Scan for the cell matching the given text and deliver its [x, y] coordinate at center. 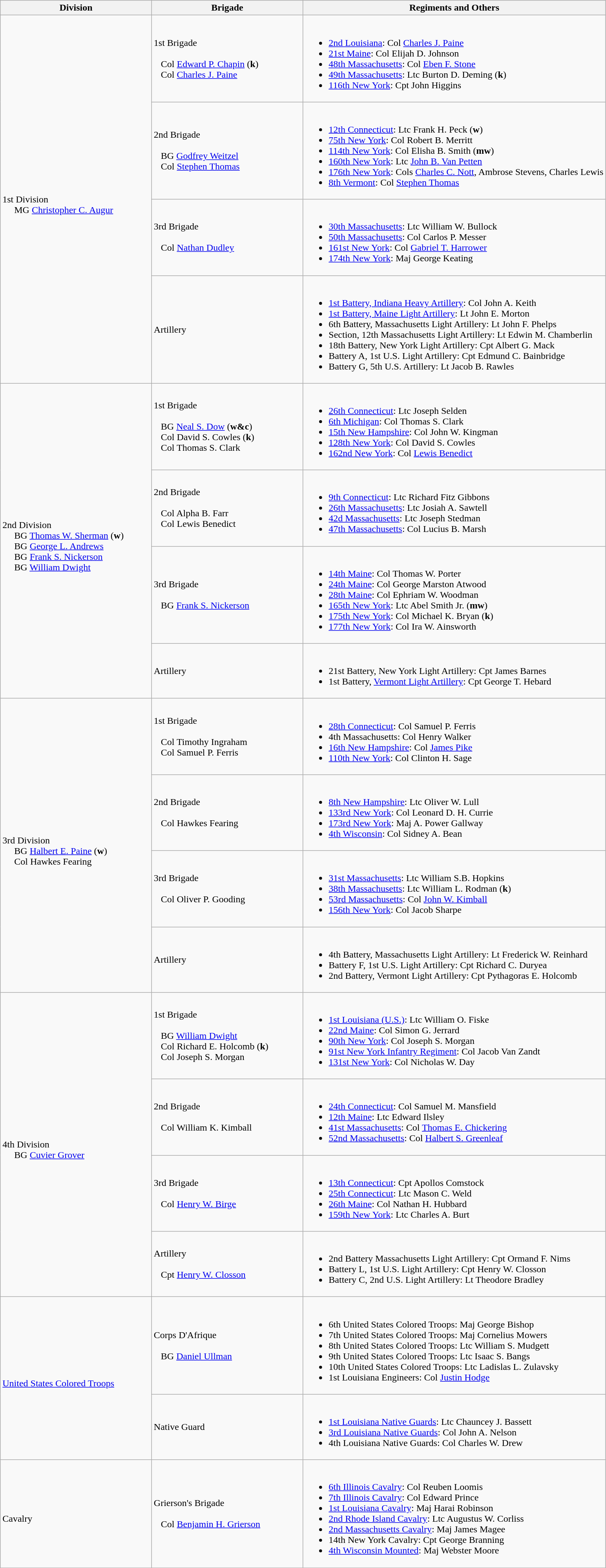
3rd Brigade Col Oliver P. Gooding [227, 889]
8th New Hampshire: Ltc Oliver W. Lull133rd New York: Col Leonard D. H. Currie173rd New York: Maj A. Power Gallway4th Wisconsin: Col Sidney A. Bean [454, 812]
2nd Brigade BG Godfrey Weitzel Col Stephen Thomas [227, 151]
2nd Division BG Thomas W. Sherman (w) BG George L. Andrews BG Frank S. Nickerson BG William Dwight [76, 541]
2nd Brigade Col Hawkes Fearing [227, 812]
3rd Brigade BG Frank S. Nickerson [227, 595]
Division [76, 8]
3rd Brigade Col Nathan Dudley [227, 237]
3rd Division BG Halbert E. Paine (w) Col Hawkes Fearing [76, 845]
1st Louisiana Native Guards: Ltc Chauncey J. Bassett3rd Louisiana Native Guards: Col John A. Nelson4th Louisiana Native Guards: Col Charles W. Drew [454, 1427]
Artillery Cpt Henry W. Closson [227, 1264]
3rd Brigade Col Henry W. Birge [227, 1193]
Regiments and Others [454, 8]
2nd Brigade Col William K. Kimball [227, 1117]
Brigade [227, 8]
Cavalry [76, 1513]
4th Division BG Cuvier Grover [76, 1145]
13th Connecticut: Cpt Apollos Comstock25th Connecticut: Ltc Mason C. Weld26th Maine: Col Nathan H. Hubbard159th New York: Ltc Charles A. Burt [454, 1193]
Native Guard [227, 1427]
1st Brigade BG Neal S. Dow (w&c) Col David S. Cowles (k) Col Thomas S. Clark [227, 427]
1st Brigade Col Edward P. Chapin (k) Col Charles J. Paine [227, 59]
21st Battery, New York Light Artillery: Cpt James Barnes1st Battery, Vermont Light Artillery: Cpt George T. Hebard [454, 671]
United States Colored Troops [76, 1379]
Corps D'Afrique BG Daniel Ullman [227, 1346]
1st Brigade Col Timothy Ingraham Col Samuel P. Ferris [227, 736]
1st Division MG Christopher C. Augur [76, 199]
Grierson's Brigade Col Benjamin H. Grierson [227, 1513]
1st Brigade BG William Dwight Col Richard E. Holcomb (k) Col Joseph S. Morgan [227, 1036]
28th Connecticut: Col Samuel P. Ferris4th Massachusetts: Col Henry Walker16th New Hampshire: Col James Pike110th New York: Col Clinton H. Sage [454, 736]
2nd Brigade Col Alpha B. Farr Col Lewis Benedict [227, 508]
